Return the (x, y) coordinate for the center point of the cell that contains the specified text.  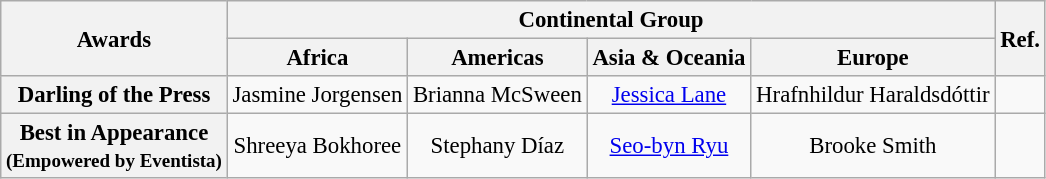
Continental Group (611, 20)
Awards (114, 38)
Stephany Díaz (498, 146)
Ref. (1020, 38)
Europe (873, 58)
Seo-byn Ryu (669, 146)
Jessica Lane (669, 95)
Asia & Oceania (669, 58)
Brianna McSween (498, 95)
Africa (317, 58)
Jasmine Jorgensen (317, 95)
Best in Appearance(Empowered by Eventista) (114, 146)
Hrafnhildur Haraldsdóttir (873, 95)
Americas (498, 58)
Shreeya Bokhoree (317, 146)
Darling of the Press (114, 95)
Brooke Smith (873, 146)
